Extract the (X, Y) coordinate from the center of the cell holding the provided text.  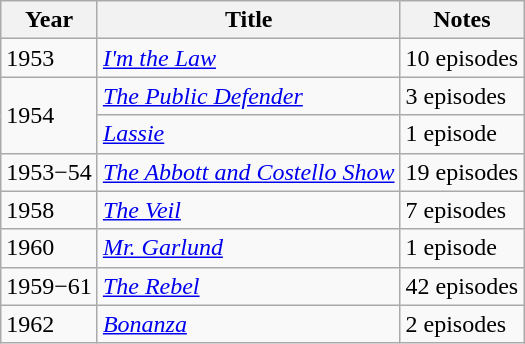
3 episodes (462, 96)
Lassie (248, 134)
The Rebel (248, 286)
1953 (50, 58)
Year (50, 20)
10 episodes (462, 58)
I'm the Law (248, 58)
Title (248, 20)
1958 (50, 210)
1959−61 (50, 286)
Notes (462, 20)
The Abbott and Costello Show (248, 172)
Bonanza (248, 324)
1953−54 (50, 172)
1962 (50, 324)
1954 (50, 115)
42 episodes (462, 286)
2 episodes (462, 324)
Mr. Garlund (248, 248)
The Public Defender (248, 96)
7 episodes (462, 210)
19 episodes (462, 172)
The Veil (248, 210)
1960 (50, 248)
